Provide the [X, Y] coordinate of the cell's center where the given text is located.  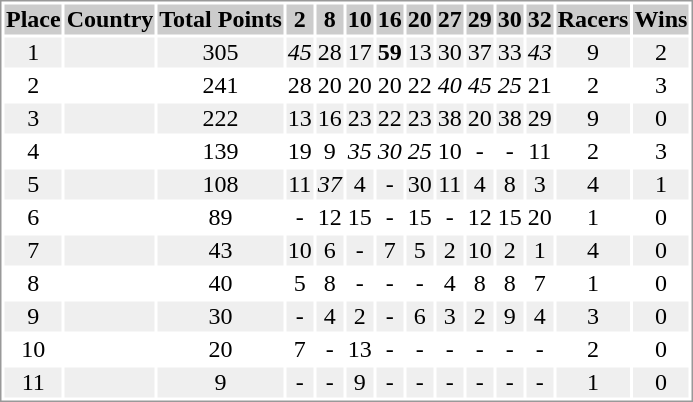
Country [110, 19]
241 [220, 85]
Total Points [220, 19]
27 [450, 19]
Racers [593, 19]
305 [220, 53]
108 [220, 185]
139 [220, 151]
32 [540, 19]
Wins [661, 19]
222 [220, 119]
17 [360, 53]
89 [220, 217]
35 [360, 151]
33 [510, 53]
21 [540, 85]
Place [33, 19]
59 [390, 53]
19 [300, 151]
